Find where the given text appears and provide that cell's center as (X, Y) coordinate. 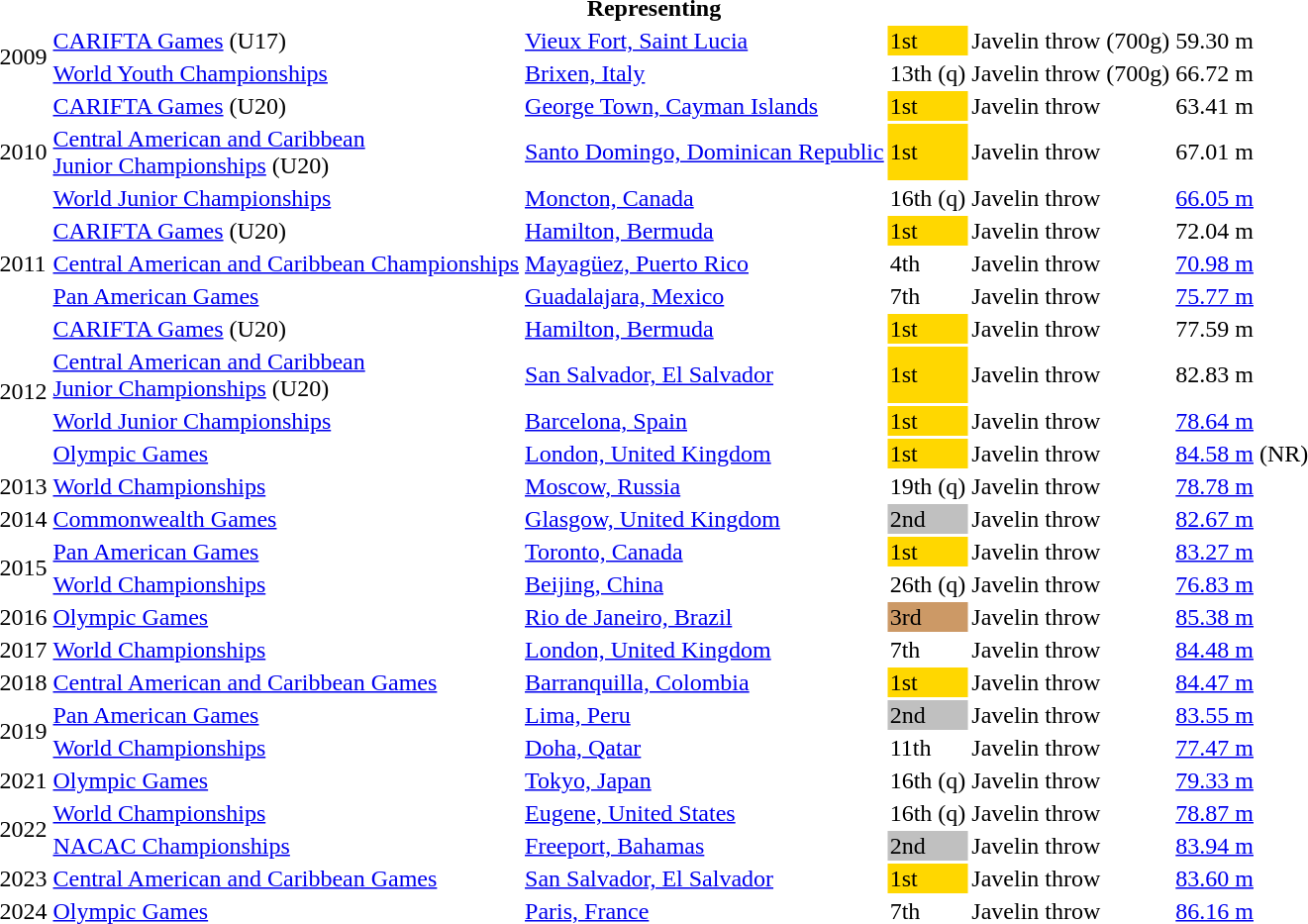
Brixen, Italy (705, 73)
13th (q) (928, 73)
Glasgow, United Kingdom (705, 519)
World Youth Championships (286, 73)
Santo Domingo, Dominican Republic (705, 153)
George Town, Cayman Islands (705, 106)
Barranquilla, Colombia (705, 682)
Toronto, Canada (705, 552)
Moscow, Russia (705, 486)
Central American and Caribbean Championships (286, 263)
4th (928, 263)
Barcelona, Spain (705, 421)
Freeport, Bahamas (705, 846)
Vieux Fort, Saint Lucia (705, 41)
Tokyo, Japan (705, 780)
Lima, Peru (705, 715)
Doha, Qatar (705, 748)
NACAC Championships (286, 846)
Guadalajara, Mexico (705, 296)
19th (q) (928, 486)
Rio de Janeiro, Brazil (705, 617)
Mayagüez, Puerto Rico (705, 263)
CARIFTA Games (U17) (286, 41)
Moncton, Canada (705, 198)
11th (928, 748)
Commonwealth Games (286, 519)
3rd (928, 617)
26th (q) (928, 584)
Beijing, China (705, 584)
Eugene, United States (705, 813)
